Capture the cell that displays the provided text and extract its [X, Y] central coordinate. 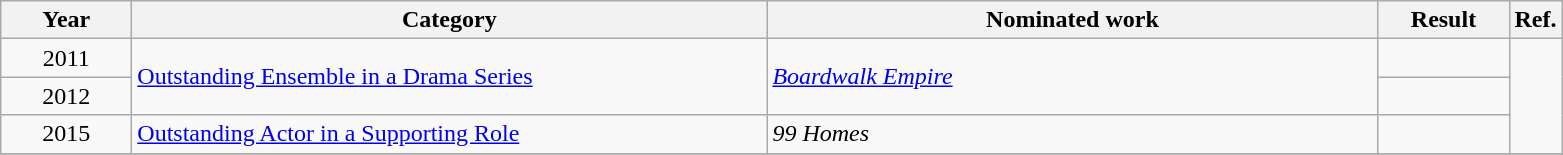
Outstanding Actor in a Supporting Role [450, 134]
2012 [66, 96]
Outstanding Ensemble in a Drama Series [450, 77]
2011 [66, 58]
Ref. [1536, 20]
Category [450, 20]
Result [1444, 20]
99 Homes [1072, 134]
Year [66, 20]
2015 [66, 134]
Nominated work [1072, 20]
Boardwalk Empire [1072, 77]
